Pinpoint the cell where the given text exists, returning its [X, Y] midpoint coordinate. 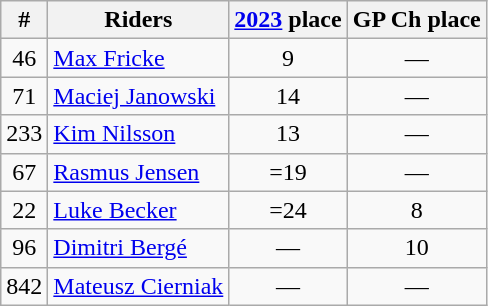
22 [24, 210]
842 [24, 286]
Luke Becker [138, 210]
Dimitri Bergé [138, 248]
=24 [288, 210]
67 [24, 172]
46 [24, 58]
14 [288, 96]
71 [24, 96]
# [24, 20]
Maciej Janowski [138, 96]
2023 place [288, 20]
10 [416, 248]
GP Ch place [416, 20]
=19 [288, 172]
13 [288, 134]
96 [24, 248]
Riders [138, 20]
Mateusz Cierniak [138, 286]
Kim Nilsson [138, 134]
Rasmus Jensen [138, 172]
Max Fricke [138, 58]
8 [416, 210]
9 [288, 58]
233 [24, 134]
